Capture the cell that displays the provided text and extract its (X, Y) central coordinate. 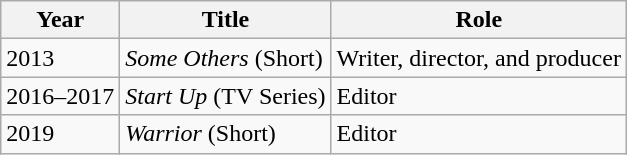
Year (60, 20)
Some Others (Short) (226, 58)
2013 (60, 58)
Role (478, 20)
Writer, director, and producer (478, 58)
Warrior (Short) (226, 134)
Start Up (TV Series) (226, 96)
2019 (60, 134)
2016–2017 (60, 96)
Title (226, 20)
